Extract the [x, y] coordinate from the center of the cell holding the provided text.  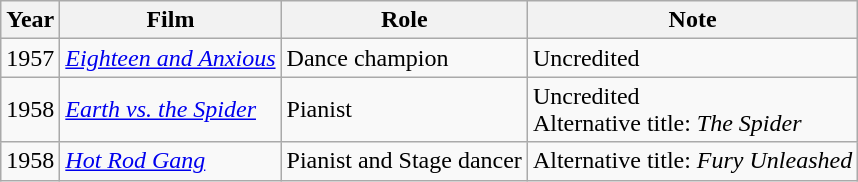
Pianist and Stage dancer [404, 161]
Pianist [404, 110]
Film [170, 20]
Alternative title: Fury Unleashed [692, 161]
Hot Rod Gang [170, 161]
Dance champion [404, 58]
Note [692, 20]
Earth vs. the Spider [170, 110]
Role [404, 20]
1957 [30, 58]
Year [30, 20]
UncreditedAlternative title: The Spider [692, 110]
Eighteen and Anxious [170, 58]
Uncredited [692, 58]
